From the cell containing the given text, extract its center point as (x, y) coordinate. 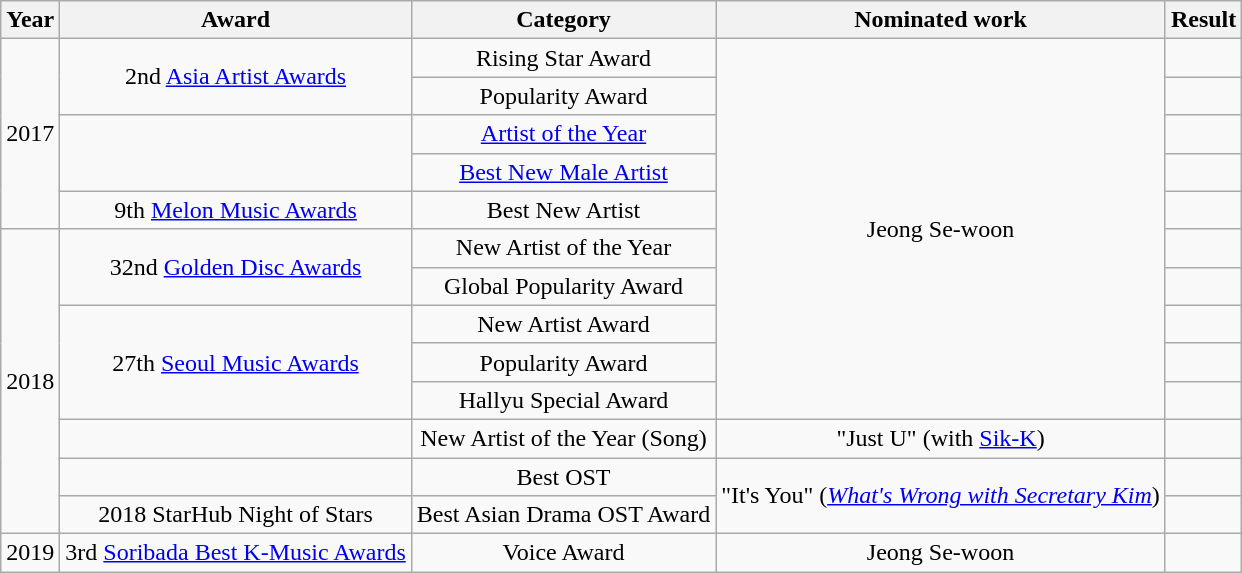
Best OST (563, 477)
Rising Star Award (563, 58)
27th Seoul Music Awards (236, 362)
Global Popularity Award (563, 286)
32nd Golden Disc Awards (236, 267)
2019 (30, 553)
New Artist of the Year (563, 248)
"It's You" (What's Wrong with Secretary Kim) (941, 496)
"Just U" (with Sik-K) (941, 438)
Year (30, 20)
Nominated work (941, 20)
Best New Male Artist (563, 172)
2nd Asia Artist Awards (236, 77)
Award (236, 20)
9th Melon Music Awards (236, 210)
Hallyu Special Award (563, 400)
Best Asian Drama OST Award (563, 515)
New Artist Award (563, 324)
2017 (30, 134)
Category (563, 20)
Artist of the Year (563, 134)
New Artist of the Year (Song) (563, 438)
2018 (30, 381)
Voice Award (563, 553)
Best New Artist (563, 210)
3rd Soribada Best K-Music Awards (236, 553)
Result (1203, 20)
2018 StarHub Night of Stars (236, 515)
